Return (X, Y) of the center of cell containing provided text 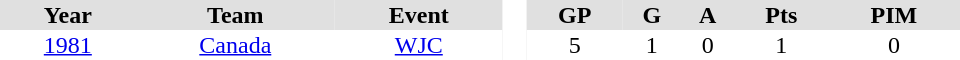
1981 (68, 45)
5 (574, 45)
G (652, 15)
Event (419, 15)
Team (236, 15)
A (708, 15)
Canada (236, 45)
GP (574, 15)
Pts (782, 15)
PIM (894, 15)
WJC (419, 45)
Year (68, 15)
